Find where the given text appears and provide that cell's center as [x, y] coordinate. 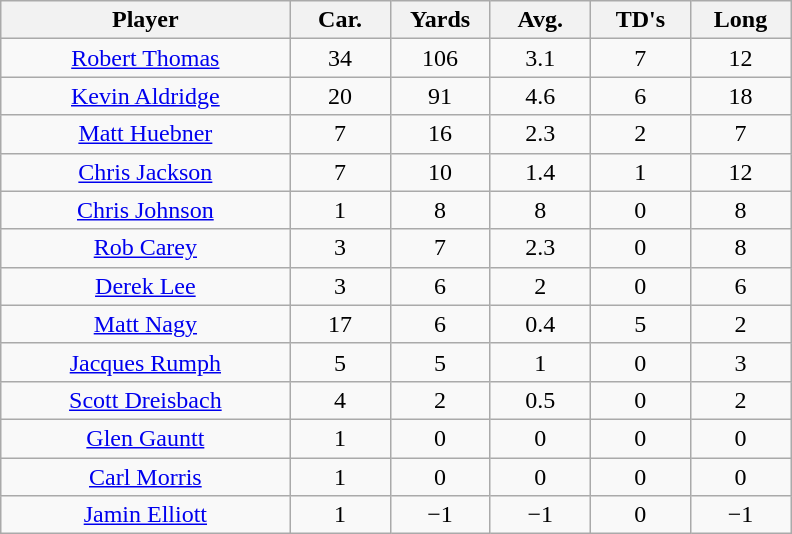
TD's [640, 20]
34 [340, 58]
Avg. [540, 20]
Chris Jackson [146, 172]
Glen Gauntt [146, 438]
17 [340, 324]
Rob Carey [146, 248]
Yards [440, 20]
Long [740, 20]
10 [440, 172]
3.1 [540, 58]
16 [440, 134]
Robert Thomas [146, 58]
4 [340, 400]
Derek Lee [146, 286]
18 [740, 96]
Player [146, 20]
1.4 [540, 172]
0.5 [540, 400]
Scott Dreisbach [146, 400]
Carl Morris [146, 477]
Jamin Elliott [146, 515]
Chris Johnson [146, 210]
Kevin Aldridge [146, 96]
Matt Huebner [146, 134]
0.4 [540, 324]
4.6 [540, 96]
20 [340, 96]
Car. [340, 20]
106 [440, 58]
Matt Nagy [146, 324]
Jacques Rumph [146, 362]
91 [440, 96]
